Return the [X, Y] coordinate for the center point of the cell that contains the specified text.  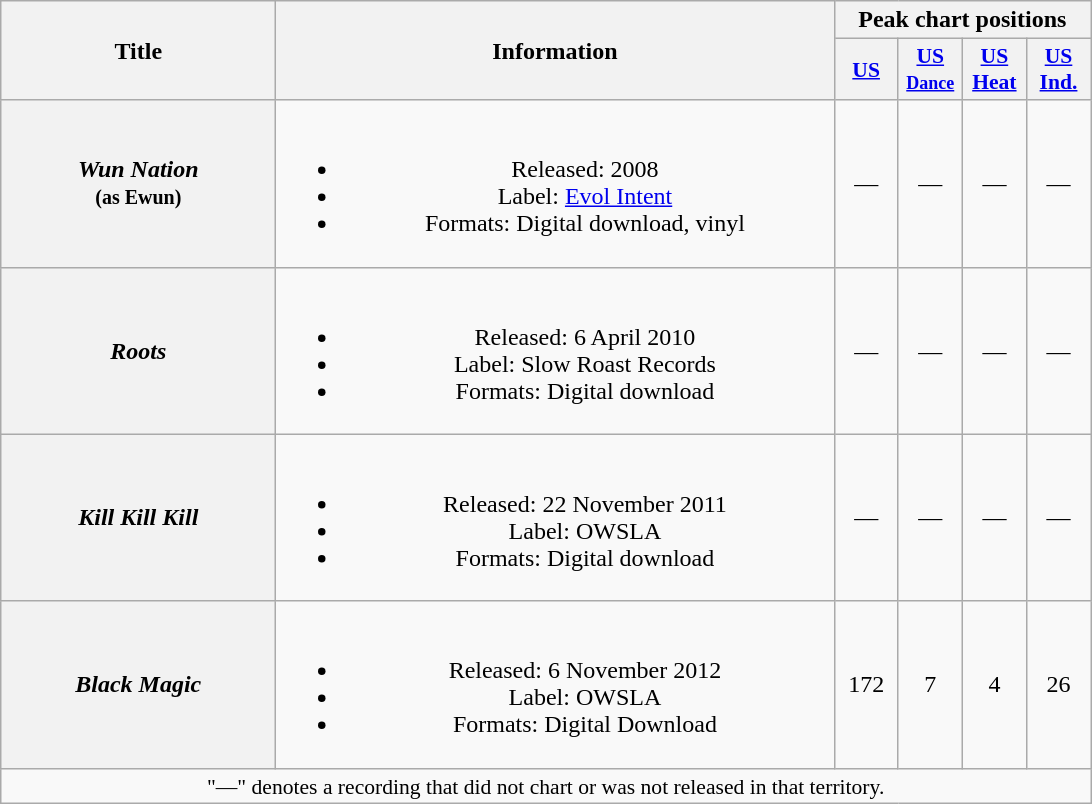
Released: 6 November 2012Label: OWSLAFormats: Digital Download [555, 684]
26 [1058, 684]
7 [930, 684]
Information [555, 50]
Wun Nation(as Ewun) [138, 184]
Released: 2008Label: Evol IntentFormats: Digital download, vinyl [555, 184]
"—" denotes a recording that did not chart or was not released in that territory. [546, 786]
US [866, 70]
Roots [138, 350]
USInd. [1058, 70]
Peak chart positions [962, 20]
Black Magic [138, 684]
USHeat [994, 70]
4 [994, 684]
Title [138, 50]
Released: 6 April 2010Label: Slow Roast RecordsFormats: Digital download [555, 350]
172 [866, 684]
Released: 22 November 2011Label: OWSLAFormats: Digital download [555, 518]
USDance [930, 70]
Kill Kill Kill [138, 518]
